Determine the (x, y) coordinate at the center of the cell enclosing the given text.  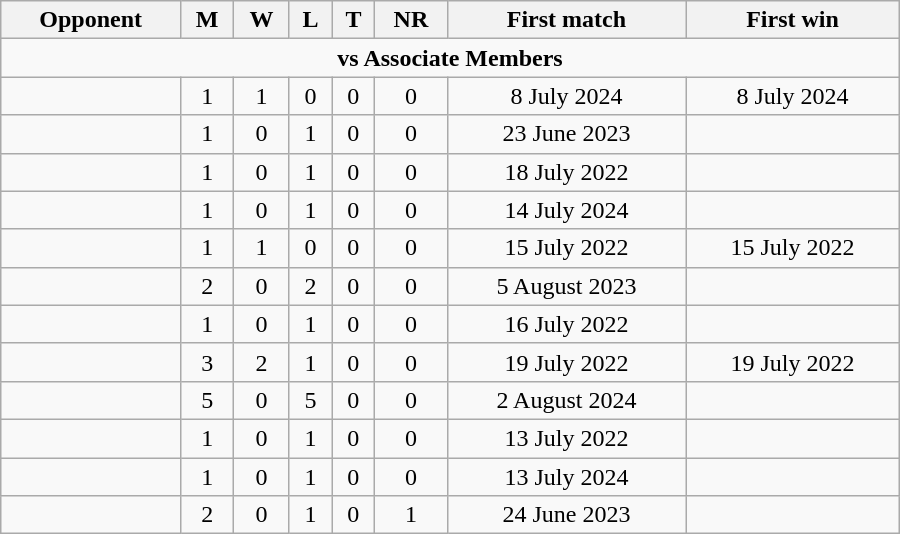
Opponent (91, 20)
23 June 2023 (566, 134)
First match (566, 20)
vs Associate Members (450, 58)
5 August 2023 (566, 286)
16 July 2022 (566, 324)
13 July 2024 (566, 477)
18 July 2022 (566, 172)
14 July 2024 (566, 210)
M (208, 20)
First win (792, 20)
3 (208, 362)
L (310, 20)
NR (411, 20)
W (262, 20)
13 July 2022 (566, 438)
24 June 2023 (566, 515)
T (354, 20)
2 August 2024 (566, 400)
